Return (x, y) of the center of cell containing provided text 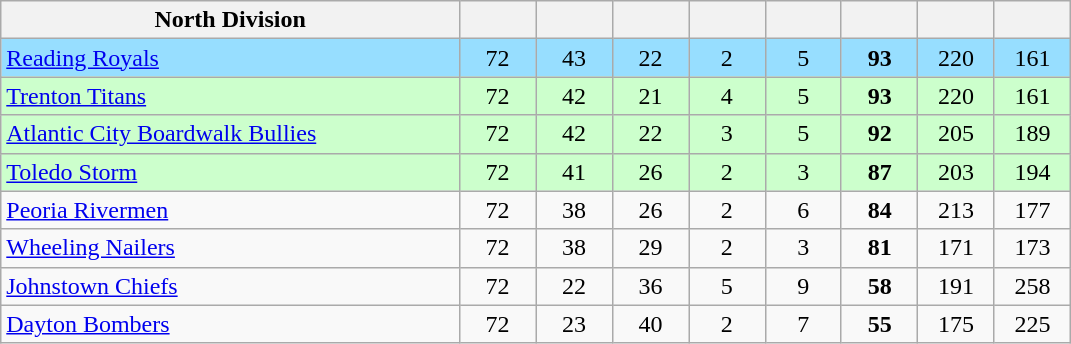
Peoria Rivermen (230, 210)
84 (879, 210)
177 (1032, 210)
203 (956, 172)
4 (727, 96)
194 (1032, 172)
Trenton Titans (230, 96)
41 (574, 172)
55 (879, 324)
205 (956, 134)
Atlantic City Boardwalk Bullies (230, 134)
9 (803, 286)
258 (1032, 286)
Johnstown Chiefs (230, 286)
81 (879, 248)
Toledo Storm (230, 172)
North Division (230, 20)
173 (1032, 248)
87 (879, 172)
189 (1032, 134)
191 (956, 286)
213 (956, 210)
7 (803, 324)
36 (650, 286)
21 (650, 96)
23 (574, 324)
29 (650, 248)
92 (879, 134)
Reading Royals (230, 58)
6 (803, 210)
43 (574, 58)
225 (1032, 324)
40 (650, 324)
58 (879, 286)
175 (956, 324)
171 (956, 248)
Dayton Bombers (230, 324)
Wheeling Nailers (230, 248)
